Return (X, Y) of the center of cell containing provided text 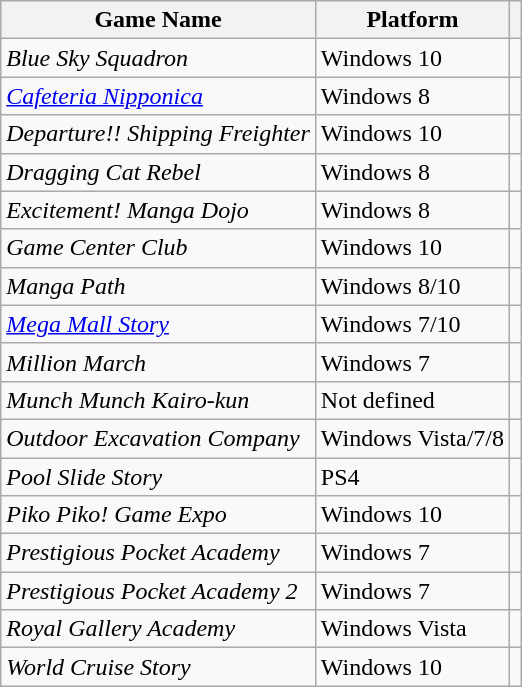
Game Center Club (158, 248)
Dragging Cat Rebel (158, 172)
Outdoor Excavation Company (158, 438)
Royal Gallery Academy (158, 629)
Not defined (412, 400)
Game Name (158, 20)
Windows Vista (412, 629)
Excitement! Manga Dojo (158, 210)
Mega Mall Story (158, 324)
Pool Slide Story (158, 477)
Munch Munch Kairo-kun (158, 400)
Manga Path (158, 286)
Piko Piko! Game Expo (158, 515)
Windows 8/10 (412, 286)
Blue Sky Squadron (158, 58)
Cafeteria Nipponica (158, 96)
Prestigious Pocket Academy 2 (158, 591)
World Cruise Story (158, 667)
Platform (412, 20)
Windows Vista/7/8 (412, 438)
Windows 7/10 (412, 324)
Million March (158, 362)
PS4 (412, 477)
Departure!! Shipping Freighter (158, 134)
Prestigious Pocket Academy (158, 553)
